Return (X, Y) of the center of cell containing provided text 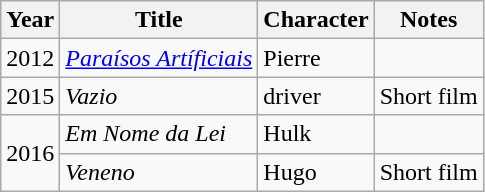
Title (159, 20)
2012 (30, 58)
2015 (30, 96)
Vazio (159, 96)
Notes (428, 20)
driver (316, 96)
Em Nome da Lei (159, 134)
Pierre (316, 58)
Year (30, 20)
Veneno (159, 172)
2016 (30, 153)
Paraísos Artíficiais (159, 58)
Hulk (316, 134)
Hugo (316, 172)
Character (316, 20)
